Scan for the cell matching the given text and deliver its (X, Y) coordinate at center. 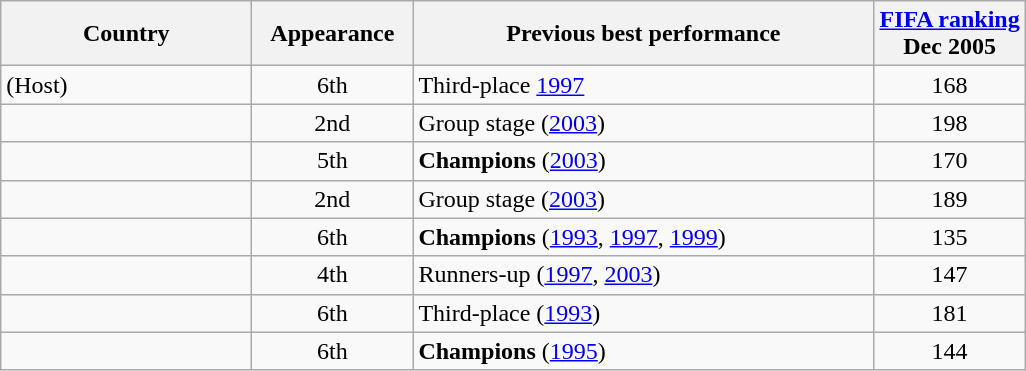
170 (950, 161)
189 (950, 199)
135 (950, 237)
4th (332, 275)
5th (332, 161)
FIFA ranking Dec 2005 (950, 34)
Third-place 1997 (644, 85)
(Host) (126, 85)
Champions (1995) (644, 351)
168 (950, 85)
Appearance (332, 34)
Runners-up (1997, 2003) (644, 275)
181 (950, 313)
Country (126, 34)
Previous best performance (644, 34)
144 (950, 351)
Champions (1993, 1997, 1999) (644, 237)
198 (950, 123)
147 (950, 275)
Third-place (1993) (644, 313)
Champions (2003) (644, 161)
